Provide the [x, y] coordinate of the cell's center where the given text is located.  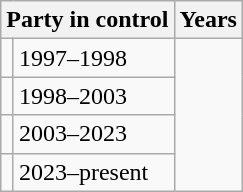
1997–1998 [94, 58]
2003–2023 [94, 134]
Years [208, 20]
1998–2003 [94, 96]
Party in control [88, 20]
2023–present [94, 172]
